Identify which cell holds the provided text, then report its [X, Y] central coordinate. 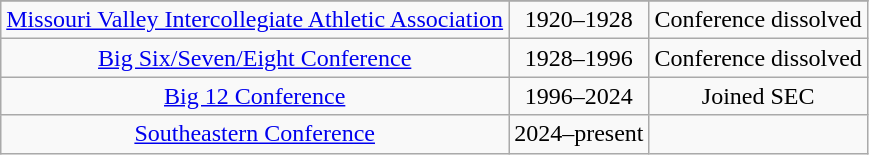
1928–1996 [579, 58]
Big Six/Seven/Eight Conference [255, 58]
2024–present [579, 134]
Big 12 Conference [255, 96]
1920–1928 [579, 20]
1996–2024 [579, 96]
Joined SEC [758, 96]
Southeastern Conference [255, 134]
Missouri Valley Intercollegiate Athletic Association [255, 20]
